Search for the cell housing the specified text and yield its [x, y] center coordinate. 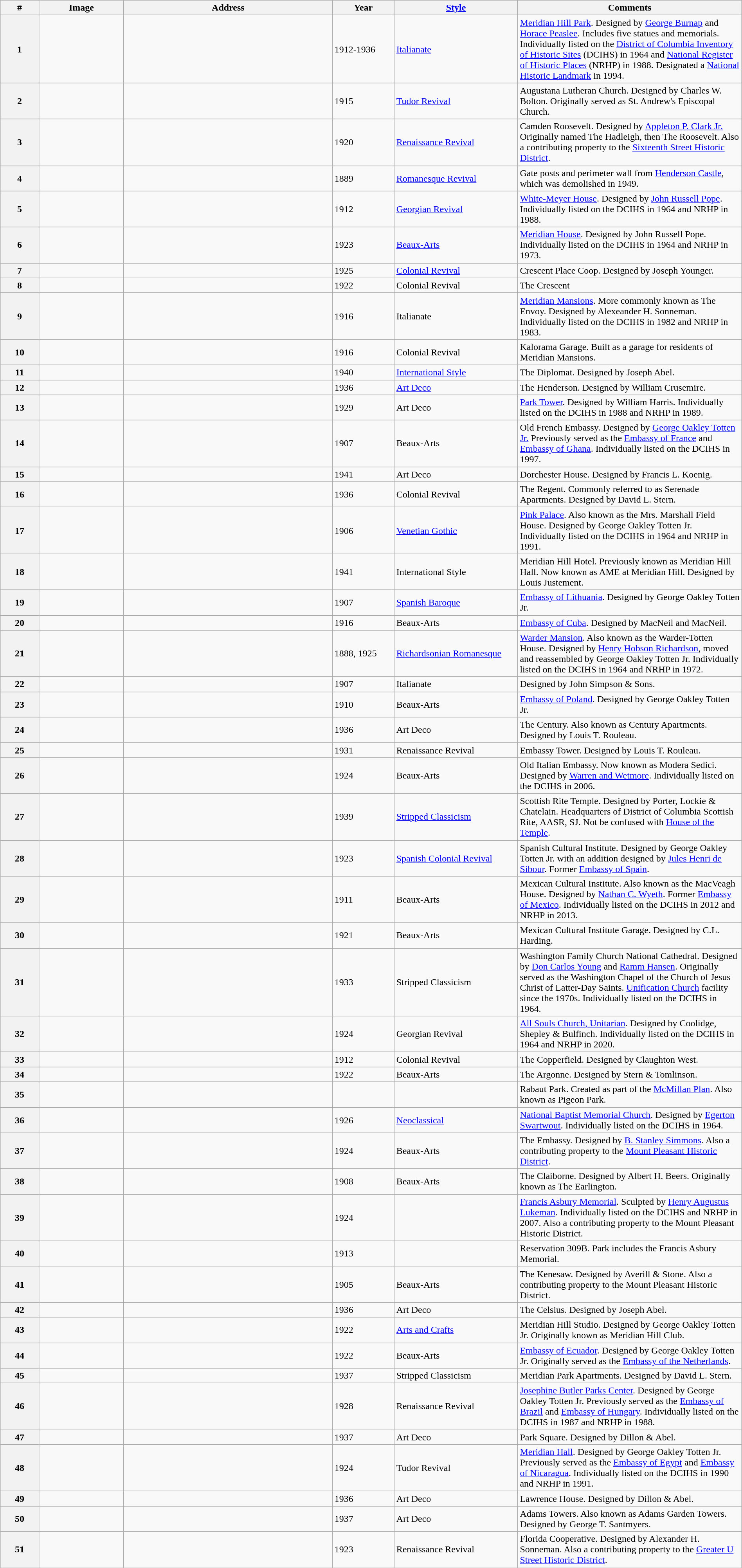
17 [20, 531]
43 [20, 1330]
1925 [363, 270]
The Argonne. Designed by Stern & Tomlinson. [630, 1074]
The Crescent [630, 285]
Mexican Cultural Institute Garage. Designed by C.L. Harding. [630, 935]
15 [20, 474]
1888, 1925 [363, 654]
Year [363, 8]
35 [20, 1094]
18 [20, 572]
Meridian Mansions. More commonly known as The Envoy. Designed by Alexeander H. Sonneman. Individually listed on the DCIHS in 1982 and NRHP in 1983. [630, 316]
7 [20, 270]
Park Tower. Designed by William Harris. Individually listed on the DCIHS in 1988 and NRHP in 1989. [630, 408]
2 [20, 101]
Designed by John Simpson & Sons. [630, 684]
10 [20, 352]
22 [20, 684]
45 [20, 1376]
5 [20, 209]
3 [20, 142]
27 [20, 816]
Meridian House. Designed by John Russell Pope. Individually listed on the DCIHS in 1964 and NRHP in 1973. [630, 245]
14 [20, 444]
1931 [363, 750]
23 [20, 705]
1913 [363, 1253]
Dorchester House. Designed by Francis L. Koenig. [630, 474]
Embassy of Poland. Designed by George Oakley Totten Jr. [630, 705]
Lawrence House. Designed by Dillon & Abel. [630, 1499]
29 [20, 899]
Spanish Colonial Revival [456, 858]
Kalorama Garage. Built as a garage for residents of Meridian Mansions. [630, 352]
Embassy of Ecuador. Designed by George Oakley Totten Jr. Originally served as the Embassy of the Netherlands. [630, 1355]
Adams Towers. Also known as Adams Garden Towers. Designed by George T. Santmyers. [630, 1519]
National Baptist Memorial Church. Designed by Egerton Swartwout. Individually listed on the DCIHS in 1964. [630, 1120]
26 [20, 775]
Meridian Hill Studio. Designed by George Oakley Totten Jr. Originally known as Meridian Hill Club. [630, 1330]
1910 [363, 705]
34 [20, 1074]
1889 [363, 178]
1 [20, 49]
1928 [363, 1407]
Style [456, 8]
Rabaut Park. Created as part of the McMillan Plan. Also known as Pigeon Park. [630, 1094]
31 [20, 982]
1933 [363, 982]
1906 [363, 531]
Image [81, 8]
28 [20, 858]
19 [20, 603]
Richardsonian Romanesque [456, 654]
50 [20, 1519]
1920 [363, 142]
Meridian Park Apartments. Designed by David L. Stern. [630, 1376]
33 [20, 1060]
8 [20, 285]
44 [20, 1355]
12 [20, 387]
38 [20, 1181]
Comments [630, 8]
The Celsius. Designed by Joseph Abel. [630, 1310]
The Copperfield. Designed by Claughton West. [630, 1060]
37 [20, 1151]
The Century. Also known as Century Apartments. Designed by Louis T. Rouleau. [630, 730]
4 [20, 178]
The Diplomat. Designed by Joseph Abel. [630, 372]
Crescent Place Coop. Designed by Joseph Younger. [630, 270]
Embassy Tower. Designed by Louis T. Rouleau. [630, 750]
Neoclassical [456, 1120]
24 [20, 730]
The Claiborne. Designed by Albert H. Beers. Originally known as The Earlington. [630, 1181]
49 [20, 1499]
Augustana Lutheran Church. Designed by Charles W. Bolton. Originally served as St. Andrew's Episcopal Church. [630, 101]
1929 [363, 408]
Embassy of Lithuania. Designed by George Oakley Totten Jr. [630, 603]
11 [20, 372]
1908 [363, 1181]
39 [20, 1217]
42 [20, 1310]
16 [20, 495]
Florida Cooperative. Designed by Alexander H. Sonneman. Also a contributing property to the Greater U Street Historic District. [630, 1550]
Address [228, 8]
Gate posts and perimeter wall from Henderson Castle, which was demolished in 1949. [630, 178]
13 [20, 408]
Meridian Hill Hotel. Previously known as Meridian Hill Hall. Now known as AME at Meridian Hill. Designed by Louis Justement. [630, 572]
25 [20, 750]
32 [20, 1034]
Old Italian Embassy. Now known as Modera Sedici. Designed by Warren and Wetmore. Individually listed on the DCIHS in 2006. [630, 775]
51 [20, 1550]
Embassy of Cuba. Designed by MacNeil and MacNeil. [630, 623]
White-Meyer House. Designed by John Russell Pope. Individually listed on the DCIHS in 1964 and NRHP in 1988. [630, 209]
# [20, 8]
20 [20, 623]
6 [20, 245]
1939 [363, 816]
21 [20, 654]
1912-1936 [363, 49]
1911 [363, 899]
The Regent. Commonly referred to as Serenade Apartments. Designed by David L. Stern. [630, 495]
Spanish Cultural Institute. Designed by George Oakley Totten Jr. with an addition designed by Jules Henri de Sibour. Former Embassy of Spain. [630, 858]
The Henderson. Designed by William Crusemire. [630, 387]
1915 [363, 101]
46 [20, 1407]
Reservation 309B. Park includes the Francis Asbury Memorial. [630, 1253]
Park Square. Designed by Dillon & Abel. [630, 1437]
The Embassy. Designed by B. Stanley Simmons. Also a contributing property to the Mount Pleasant Historic District. [630, 1151]
9 [20, 316]
The Kenesaw. Designed by Averill & Stone. Also a contributing property to the Mount Pleasant Historic District. [630, 1284]
48 [20, 1468]
36 [20, 1120]
1921 [363, 935]
41 [20, 1284]
Arts and Crafts [456, 1330]
1940 [363, 372]
30 [20, 935]
1905 [363, 1284]
All Souls Church, Unitarian. Designed by Coolidge, Shepley & Bulfinch. Individually listed on the DCIHS in 1964 and NRHP in 2020. [630, 1034]
Spanish Baroque [456, 603]
Venetian Gothic [456, 531]
40 [20, 1253]
1926 [363, 1120]
47 [20, 1437]
Romanesque Revival [456, 178]
